Return [X, Y] of the center of cell containing provided text 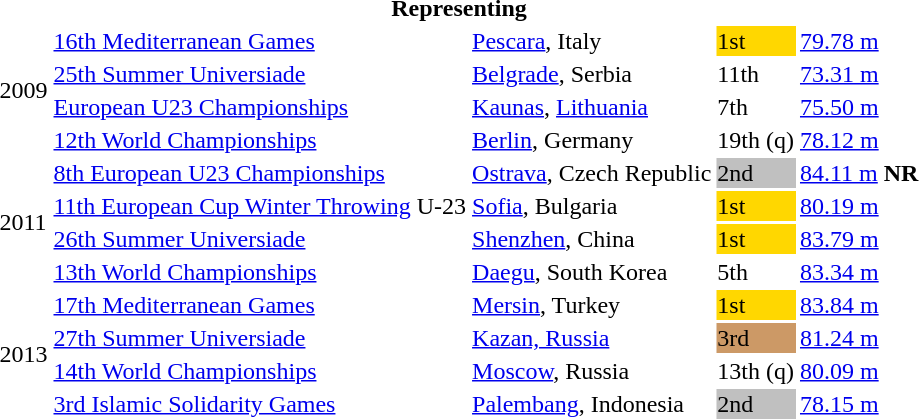
80.19 m [858, 206]
Moscow, Russia [592, 371]
26th Summer Universiade [260, 239]
European U23 Championships [260, 107]
7th [756, 107]
73.31 m [858, 74]
11th European Cup Winter Throwing U-23 [260, 206]
Pescara, Italy [592, 41]
Belgrade, Serbia [592, 74]
14th World Championships [260, 371]
Sofia, Bulgaria [592, 206]
Mersin, Turkey [592, 305]
17th Mediterranean Games [260, 305]
27th Summer Universiade [260, 338]
75.50 m [858, 107]
16th Mediterranean Games [260, 41]
83.34 m [858, 272]
83.79 m [858, 239]
25th Summer Universiade [260, 74]
83.84 m [858, 305]
Palembang, Indonesia [592, 404]
13th (q) [756, 371]
Kazan, Russia [592, 338]
Ostrava, Czech Republic [592, 173]
78.12 m [858, 140]
12th World Championships [260, 140]
5th [756, 272]
79.78 m [858, 41]
Berlin, Germany [592, 140]
81.24 m [858, 338]
80.09 m [858, 371]
11th [756, 74]
13th World Championships [260, 272]
3rd [756, 338]
84.11 m NR [858, 173]
3rd Islamic Solidarity Games [260, 404]
8th European U23 Championships [260, 173]
Daegu, South Korea [592, 272]
19th (q) [756, 140]
Kaunas, Lithuania [592, 107]
78.15 m [858, 404]
Shenzhen, China [592, 239]
